Identify which cell holds the provided text, then report its [X, Y] central coordinate. 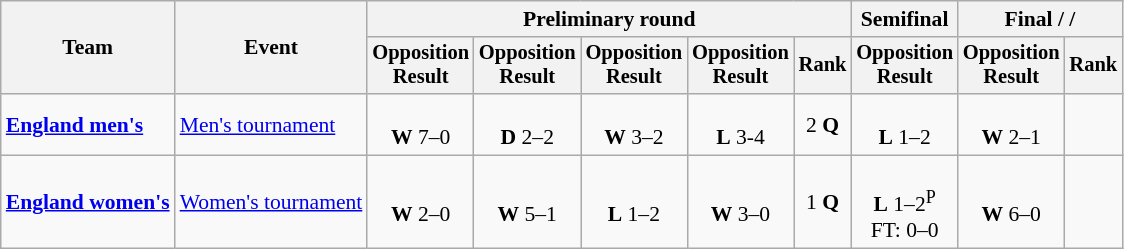
Final / / [1040, 19]
England men's [88, 124]
W 2–1 [1012, 124]
W 3–2 [634, 124]
Team [88, 48]
Semifinal [904, 19]
W 3–0 [740, 202]
W 7–0 [420, 124]
D 2–2 [528, 124]
1 Q [823, 202]
Preliminary round [609, 19]
W 2–0 [420, 202]
2 Q [823, 124]
W 6–0 [1012, 202]
Women's tournament [272, 202]
England women's [88, 202]
Men's tournament [272, 124]
L 3-4 [740, 124]
L 1–2PFT: 0–0 [904, 202]
Event [272, 48]
W 5–1 [528, 202]
